Extract the (X, Y) coordinate from the center of the cell holding the provided text.  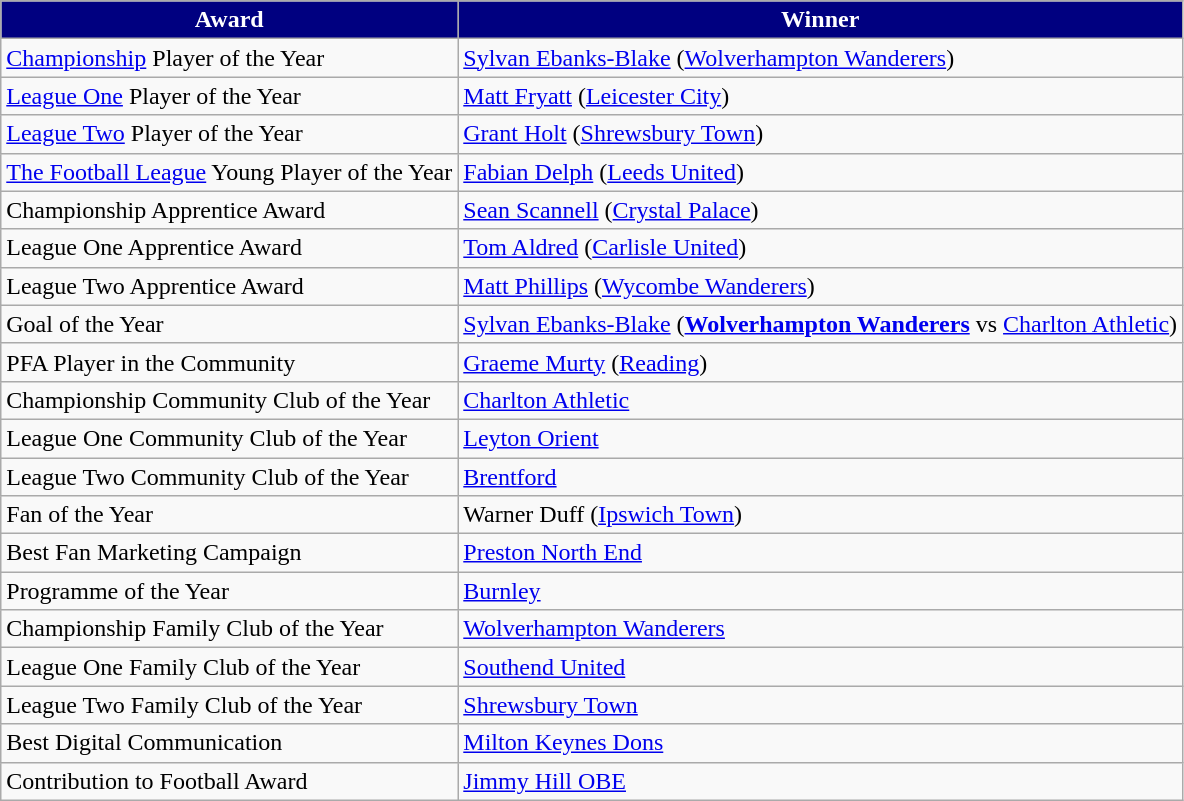
Championship Family Club of the Year (230, 629)
Charlton Athletic (820, 400)
League Two Family Club of the Year (230, 705)
PFA Player in the Community (230, 362)
Graeme Murty (Reading) (820, 362)
Matt Phillips (Wycombe Wanderers) (820, 286)
Championship Player of the Year (230, 58)
Preston North End (820, 553)
Best Digital Communication (230, 743)
Jimmy Hill OBE (820, 781)
Wolverhampton Wanderers (820, 629)
League Two Community Club of the Year (230, 477)
Best Fan Marketing Campaign (230, 553)
Burnley (820, 591)
Goal of the Year (230, 324)
Warner Duff (Ipswich Town) (820, 515)
Grant Holt (Shrewsbury Town) (820, 134)
Contribution to Football Award (230, 781)
Championship Apprentice Award (230, 210)
Programme of the Year (230, 591)
The Football League Young Player of the Year (230, 172)
Championship Community Club of the Year (230, 400)
Award (230, 20)
Southend United (820, 667)
Winner (820, 20)
Sylvan Ebanks-Blake (Wolverhampton Wanderers vs Charlton Athletic) (820, 324)
League Two Player of the Year (230, 134)
Milton Keynes Dons (820, 743)
League One Apprentice Award (230, 248)
League One Family Club of the Year (230, 667)
Fabian Delph (Leeds United) (820, 172)
Sylvan Ebanks-Blake (Wolverhampton Wanderers) (820, 58)
League Two Apprentice Award (230, 286)
Sean Scannell (Crystal Palace) (820, 210)
Leyton Orient (820, 438)
Matt Fryatt (Leicester City) (820, 96)
Fan of the Year (230, 515)
Brentford (820, 477)
Tom Aldred (Carlisle United) (820, 248)
League One Community Club of the Year (230, 438)
League One Player of the Year (230, 96)
Shrewsbury Town (820, 705)
